Identify which cell holds the provided text, then report its [X, Y] central coordinate. 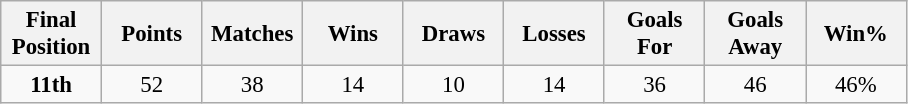
36 [654, 85]
Final Position [52, 34]
Points [152, 34]
Losses [554, 34]
38 [252, 85]
Win% [856, 34]
Draws [454, 34]
11th [52, 85]
Goals Away [756, 34]
Matches [252, 34]
10 [454, 85]
Wins [354, 34]
52 [152, 85]
Goals For [654, 34]
46% [856, 85]
46 [756, 85]
